Determine the [X, Y] coordinate at the center of the cell enclosing the given text.  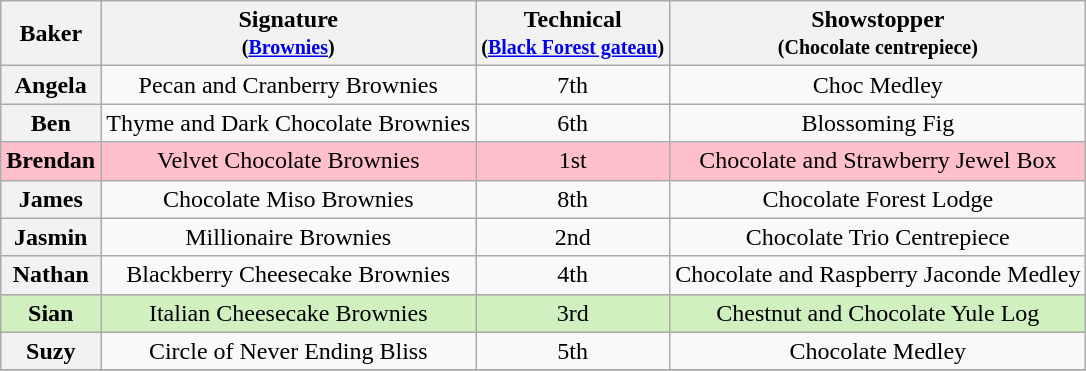
Ben [51, 123]
3rd [573, 313]
Chestnut and Chocolate Yule Log [878, 313]
Chocolate Medley [878, 351]
Blossoming Fig [878, 123]
4th [573, 275]
2nd [573, 237]
Sian [51, 313]
6th [573, 123]
Jasmin [51, 237]
Millionaire Brownies [288, 237]
Thyme and Dark Chocolate Brownies [288, 123]
Technical(Black Forest gateau) [573, 34]
Angela [51, 85]
Pecan and Cranberry Brownies [288, 85]
Chocolate and Strawberry Jewel Box [878, 161]
Chocolate Miso Brownies [288, 199]
Blackberry Cheesecake Brownies [288, 275]
Suzy [51, 351]
Chocolate Trio Centrepiece [878, 237]
Velvet Chocolate Brownies [288, 161]
Showstopper(Chocolate centrepiece) [878, 34]
Signature(Brownies) [288, 34]
Circle of Never Ending Bliss [288, 351]
Baker [51, 34]
Italian Cheesecake Brownies [288, 313]
James [51, 199]
Brendan [51, 161]
7th [573, 85]
8th [573, 199]
Chocolate Forest Lodge [878, 199]
Chocolate and Raspberry Jaconde Medley [878, 275]
5th [573, 351]
1st [573, 161]
Choc Medley [878, 85]
Nathan [51, 275]
